Locate the cell with the specified text and output its [x, y] center coordinate. 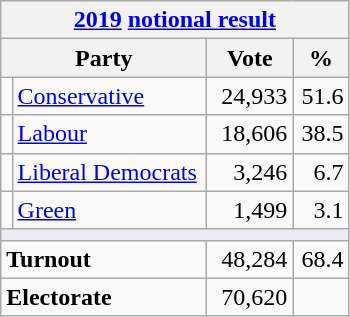
Liberal Democrats [110, 172]
Electorate [104, 297]
1,499 [250, 210]
Conservative [110, 96]
Labour [110, 134]
2019 notional result [175, 20]
6.7 [321, 172]
18,606 [250, 134]
Party [104, 58]
3,246 [250, 172]
51.6 [321, 96]
% [321, 58]
Turnout [104, 259]
70,620 [250, 297]
Green [110, 210]
48,284 [250, 259]
3.1 [321, 210]
Vote [250, 58]
68.4 [321, 259]
38.5 [321, 134]
24,933 [250, 96]
